Return (X, Y) of the center of cell containing provided text 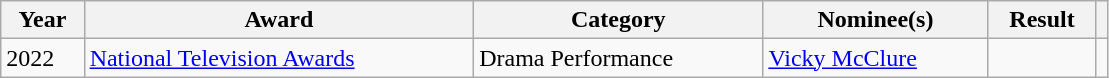
Result (1042, 20)
Award (279, 20)
Category (618, 20)
National Television Awards (279, 58)
Drama Performance (618, 58)
Vicky McClure (876, 58)
Nominee(s) (876, 20)
2022 (42, 58)
Year (42, 20)
